For the text-containing cell, return its midpoint in [X, Y] coordinate format. 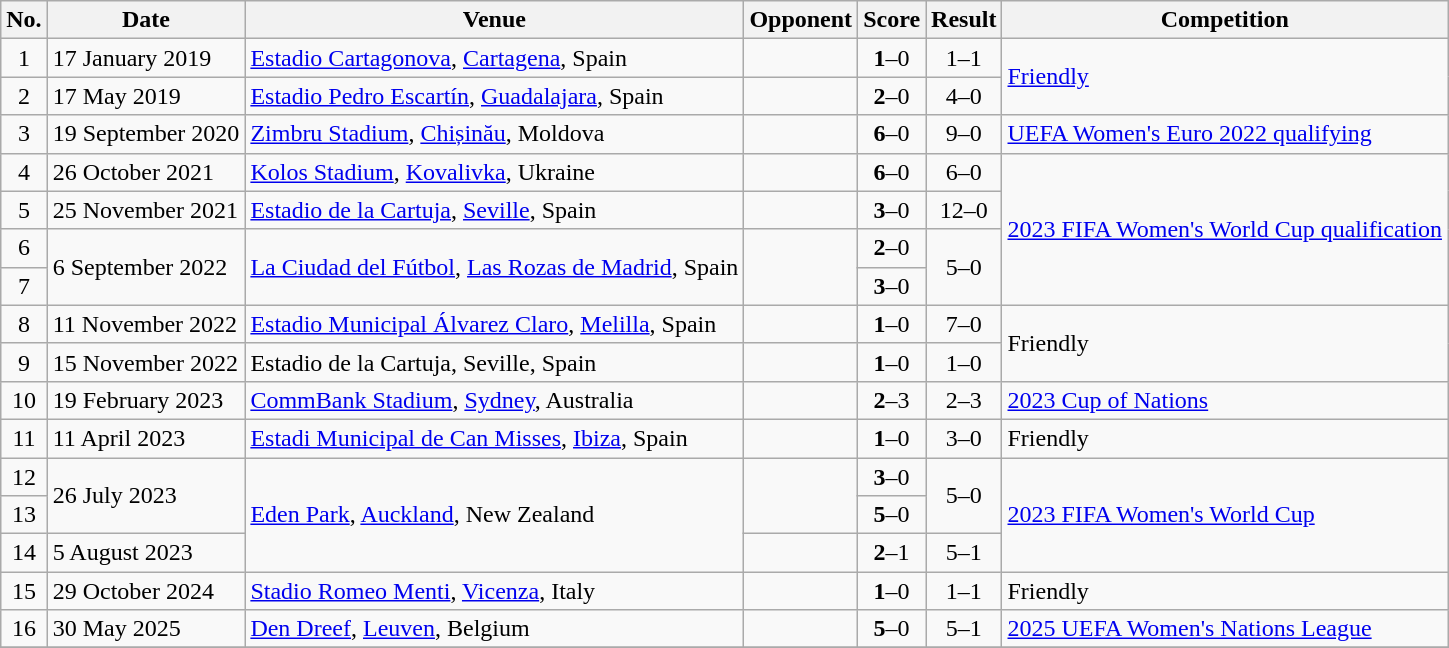
UEFA Women's Euro 2022 qualifying [1225, 134]
Eden Park, Auckland, New Zealand [494, 515]
12 [24, 477]
11 [24, 438]
19 September 2020 [146, 134]
7 [24, 286]
1 [24, 58]
Den Dreef, Leuven, Belgium [494, 629]
Estadi Municipal de Can Misses, Ibiza, Spain [494, 438]
Competition [1225, 20]
4 [24, 172]
Estadio Cartagonova, Cartagena, Spain [494, 58]
15 November 2022 [146, 362]
16 [24, 629]
Kolos Stadium, Kovalivka, Ukraine [494, 172]
6 [24, 248]
29 October 2024 [146, 591]
Stadio Romeo Menti, Vicenza, Italy [494, 591]
Opponent [801, 20]
CommBank Stadium, Sydney, Australia [494, 400]
La Ciudad del Fútbol, Las Rozas de Madrid, Spain [494, 267]
11 April 2023 [146, 438]
2–1 [892, 553]
2025 UEFA Women's Nations League [1225, 629]
2023 FIFA Women's World Cup [1225, 515]
Venue [494, 20]
12–0 [964, 210]
2023 Cup of Nations [1225, 400]
6 September 2022 [146, 267]
2023 FIFA Women's World Cup qualification [1225, 229]
26 October 2021 [146, 172]
Date [146, 20]
5 [24, 210]
30 May 2025 [146, 629]
17 May 2019 [146, 96]
7–0 [964, 324]
9–0 [964, 134]
26 July 2023 [146, 496]
Estadio Municipal Álvarez Claro, Melilla, Spain [494, 324]
13 [24, 515]
15 [24, 591]
3 [24, 134]
Score [892, 20]
14 [24, 553]
17 January 2019 [146, 58]
Result [964, 20]
2 [24, 96]
25 November 2021 [146, 210]
Estadio Pedro Escartín, Guadalajara, Spain [494, 96]
4–0 [964, 96]
10 [24, 400]
Zimbru Stadium, Chișinău, Moldova [494, 134]
11 November 2022 [146, 324]
8 [24, 324]
19 February 2023 [146, 400]
5 August 2023 [146, 553]
No. [24, 20]
9 [24, 362]
